Pinpoint the cell where the given text exists, returning its (x, y) midpoint coordinate. 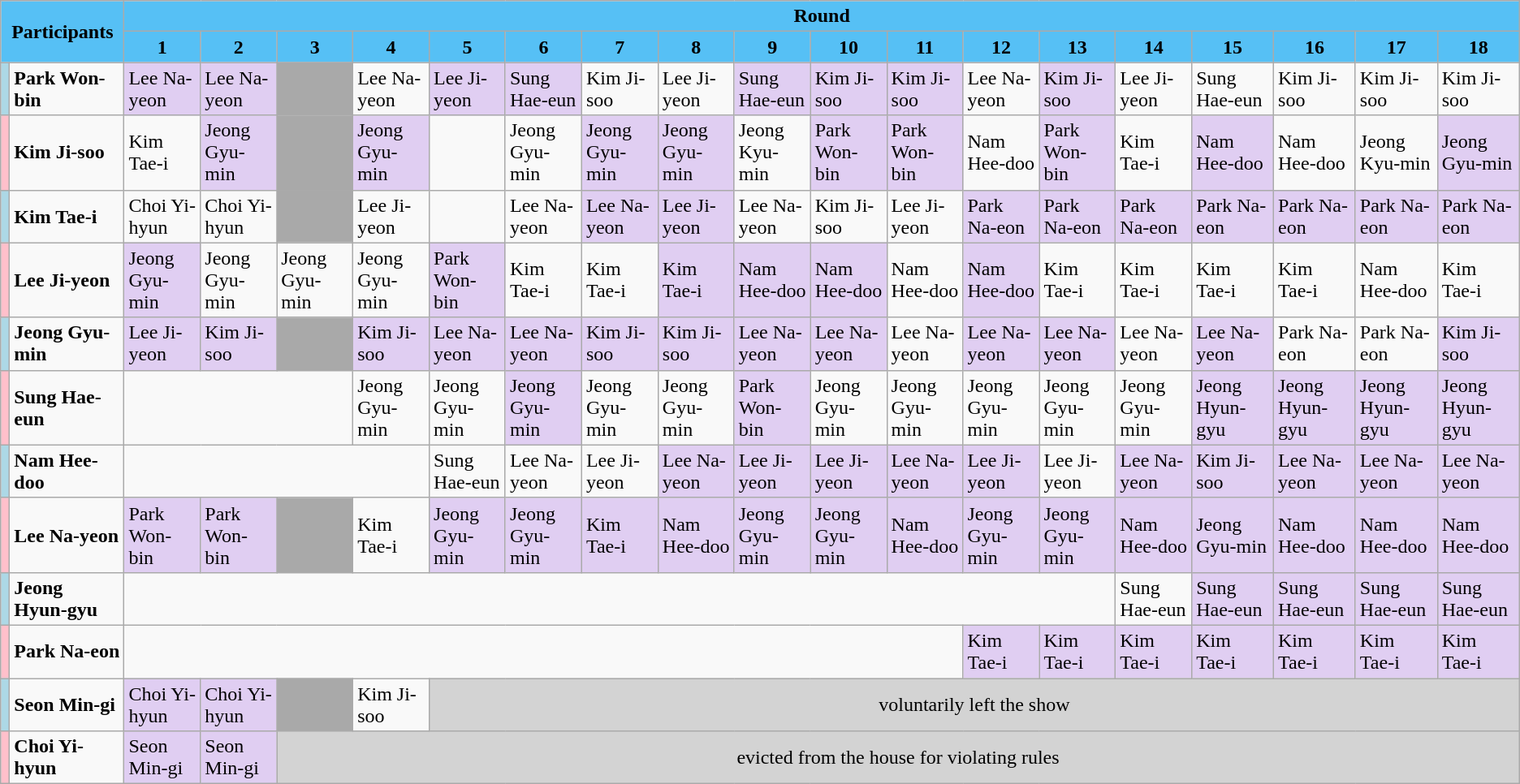
16 (1315, 47)
5 (468, 47)
15 (1233, 47)
evicted from the house for violating rules (898, 758)
Round (822, 16)
1 (162, 47)
12 (1001, 47)
9 (772, 47)
3 (315, 47)
17 (1397, 47)
10 (849, 47)
13 (1077, 47)
6 (543, 47)
11 (925, 47)
8 (696, 47)
2 (239, 47)
14 (1154, 47)
voluntarily left the show (974, 704)
Participants (63, 32)
7 (620, 47)
4 (391, 47)
18 (1478, 47)
